Find where the given text appears and provide that cell's center as (X, Y) coordinate. 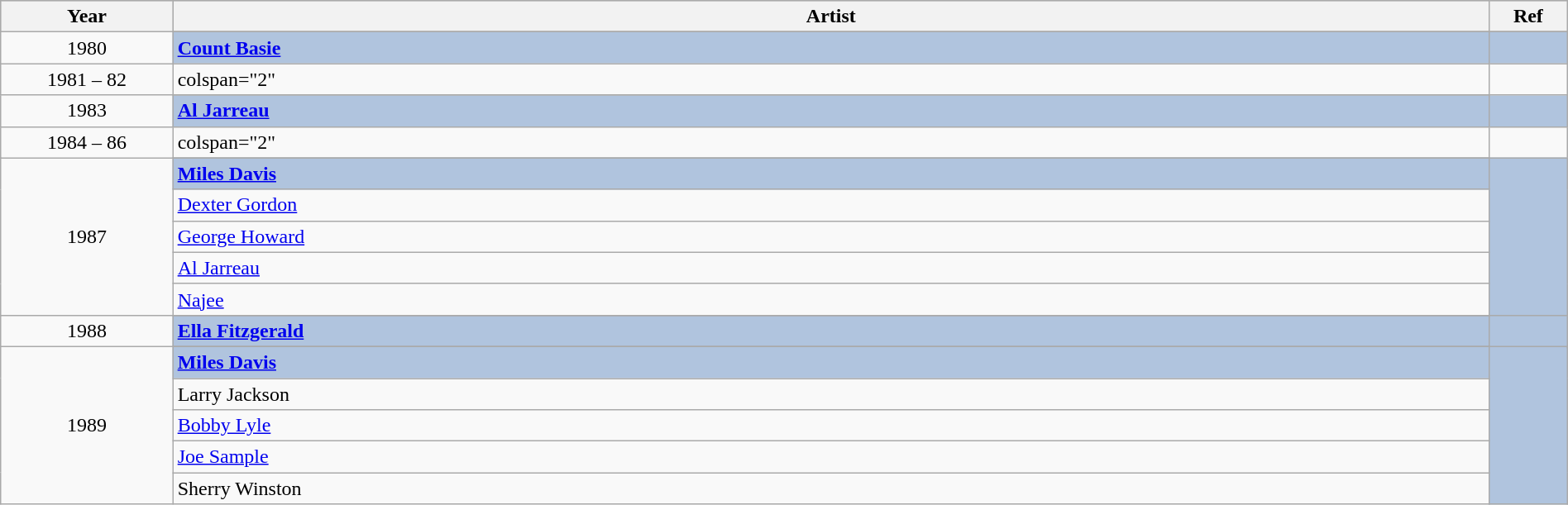
Count Basie (830, 48)
1983 (87, 111)
Dexter Gordon (830, 205)
1987 (87, 236)
1981 – 82 (87, 79)
Joe Sample (830, 457)
Ella Fitzgerald (830, 331)
Artist (830, 17)
1988 (87, 331)
1980 (87, 48)
George Howard (830, 236)
1984 – 86 (87, 142)
Larry Jackson (830, 394)
1989 (87, 425)
Bobby Lyle (830, 426)
Ref (1528, 17)
Najee (830, 299)
Year (87, 17)
Sherry Winston (830, 488)
